Identify which cell holds the provided text, then report its (X, Y) central coordinate. 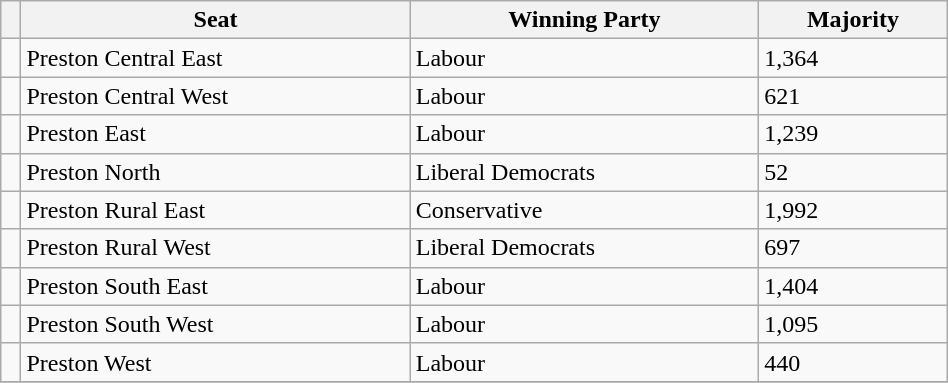
Preston Rural West (216, 248)
440 (854, 362)
Winning Party (584, 20)
621 (854, 96)
Preston West (216, 362)
Preston North (216, 172)
697 (854, 248)
Preston East (216, 134)
52 (854, 172)
1,239 (854, 134)
1,992 (854, 210)
Majority (854, 20)
1,095 (854, 324)
Preston Central West (216, 96)
Conservative (584, 210)
Seat (216, 20)
Preston South West (216, 324)
Preston Rural East (216, 210)
Preston South East (216, 286)
1,364 (854, 58)
Preston Central East (216, 58)
1,404 (854, 286)
